For the text-containing cell, return its midpoint in [x, y] coordinate format. 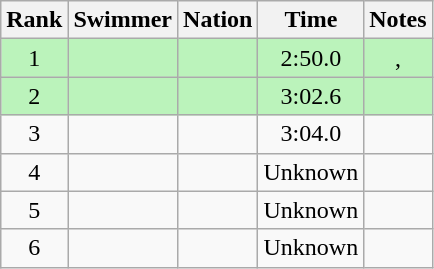
Nation [218, 20]
Rank [34, 20]
3:04.0 [311, 134]
5 [34, 210]
, [398, 58]
Swimmer [123, 20]
4 [34, 172]
1 [34, 58]
6 [34, 248]
3:02.6 [311, 96]
3 [34, 134]
Notes [398, 20]
2:50.0 [311, 58]
2 [34, 96]
Time [311, 20]
